Extract the (x, y) coordinate from the center of the cell holding the provided text.  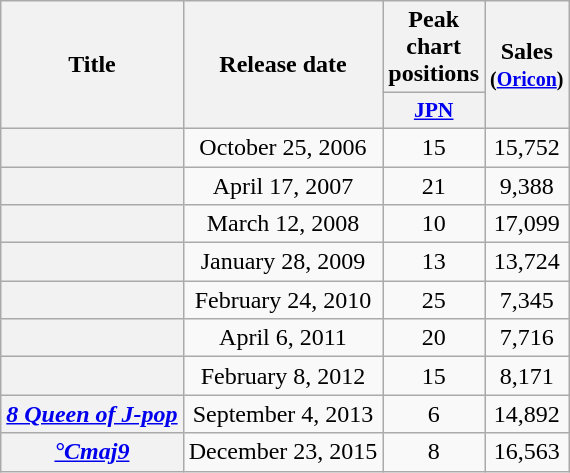
20 (434, 338)
7,345 (527, 300)
10 (434, 224)
13 (434, 262)
8 Queen of J-pop (92, 414)
October 25, 2006 (283, 147)
14,892 (527, 414)
Title (92, 65)
Peak chart positions (434, 47)
Release date (283, 65)
°Cmaj9 (92, 452)
8,171 (527, 376)
April 6, 2011 (283, 338)
13,724 (527, 262)
December 23, 2015 (283, 452)
9,388 (527, 185)
September 4, 2013 (283, 414)
25 (434, 300)
16,563 (527, 452)
15,752 (527, 147)
February 24, 2010 (283, 300)
17,099 (527, 224)
JPN (434, 111)
Sales(Oricon) (527, 65)
6 (434, 414)
8 (434, 452)
February 8, 2012 (283, 376)
7,716 (527, 338)
April 17, 2007 (283, 185)
March 12, 2008 (283, 224)
21 (434, 185)
January 28, 2009 (283, 262)
